Detect which cell encompasses the target text, then output its (X, Y) center coordinate. 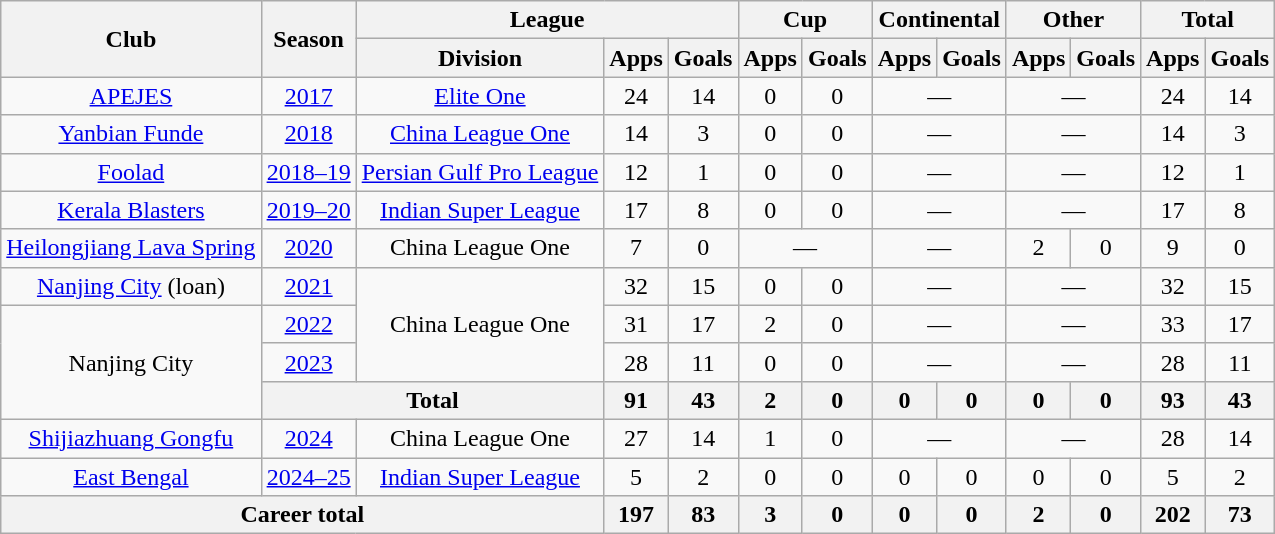
Continental (939, 20)
Nanjing City (131, 362)
Nanjing City (loan) (131, 286)
31 (636, 324)
202 (1173, 515)
Season (308, 39)
Club (131, 39)
East Bengal (131, 477)
2020 (308, 248)
Cup (805, 20)
Career total (302, 515)
Heilongjiang Lava Spring (131, 248)
197 (636, 515)
Division (480, 58)
2018–19 (308, 172)
7 (636, 248)
33 (1173, 324)
2024 (308, 438)
2017 (308, 96)
Shijiazhuang Gongfu (131, 438)
2018 (308, 134)
2022 (308, 324)
93 (1173, 400)
2024–25 (308, 477)
APEJES (131, 96)
9 (1173, 248)
2021 (308, 286)
Yanbian Funde (131, 134)
27 (636, 438)
Kerala Blasters (131, 210)
Foolad (131, 172)
Elite One (480, 96)
73 (1240, 515)
83 (703, 515)
Other (1073, 20)
2019–20 (308, 210)
League (547, 20)
Persian Gulf Pro League (480, 172)
2023 (308, 362)
91 (636, 400)
